Locate the cell with the specified text and output its (X, Y) center coordinate. 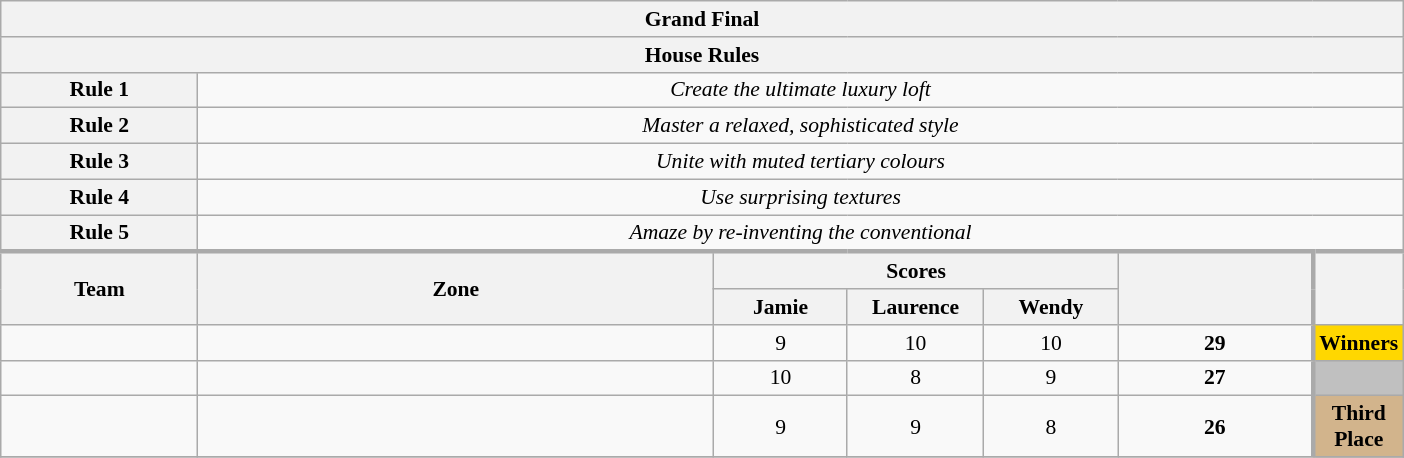
Create the ultimate luxury loft (800, 90)
Unite with muted tertiary colours (800, 162)
Jamie (781, 307)
Rule 2 (100, 126)
Grand Final (702, 19)
Amaze by re-inventing the conventional (800, 234)
26 (1216, 426)
Master a relaxed, sophisticated style (800, 126)
House Rules (702, 55)
Rule 5 (100, 234)
Zone (456, 288)
Rule 1 (100, 90)
Third Place (1358, 426)
Wendy (1051, 307)
29 (1216, 343)
Scores (916, 270)
Rule 3 (100, 162)
Laurence (915, 307)
27 (1216, 378)
Winners (1358, 343)
Team (100, 288)
Rule 4 (100, 197)
Use surprising textures (800, 197)
